Return the (X, Y) coordinate for the center point of the cell that contains the specified text.  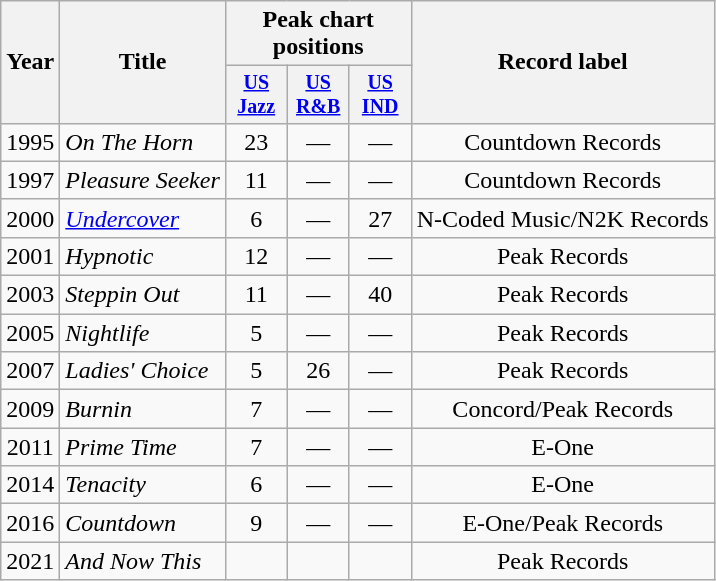
2014 (30, 485)
Concord/Peak Records (562, 409)
2009 (30, 409)
Year (30, 62)
Burnin (142, 409)
27 (380, 218)
23 (256, 142)
2001 (30, 256)
Record label (562, 62)
USR&B (318, 94)
26 (318, 371)
Title (142, 62)
12 (256, 256)
Ladies' Choice (142, 371)
Peak chart positions (318, 34)
E-One/Peak Records (562, 523)
And Now This (142, 561)
Undercover (142, 218)
2005 (30, 333)
Tenacity (142, 485)
USIND (380, 94)
Countdown (142, 523)
Prime Time (142, 447)
2007 (30, 371)
40 (380, 295)
1995 (30, 142)
1997 (30, 180)
USJazz (256, 94)
2016 (30, 523)
Hypnotic (142, 256)
2000 (30, 218)
Nightlife (142, 333)
On The Horn (142, 142)
2003 (30, 295)
Steppin Out (142, 295)
2011 (30, 447)
2021 (30, 561)
9 (256, 523)
Pleasure Seeker (142, 180)
N-Coded Music/N2K Records (562, 218)
